For the text-containing cell, return its midpoint in (X, Y) coordinate format. 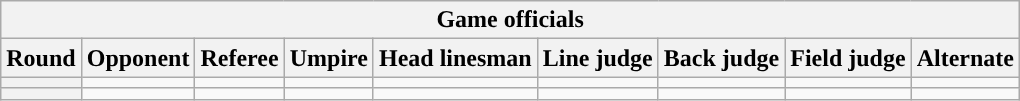
Opponent (138, 58)
Game officials (510, 20)
Umpire (328, 58)
Head linesman (455, 58)
Line judge (598, 58)
Referee (240, 58)
Back judge (721, 58)
Round (41, 58)
Alternate (965, 58)
Field judge (848, 58)
